Locate the cell with the specified text and output its (X, Y) center coordinate. 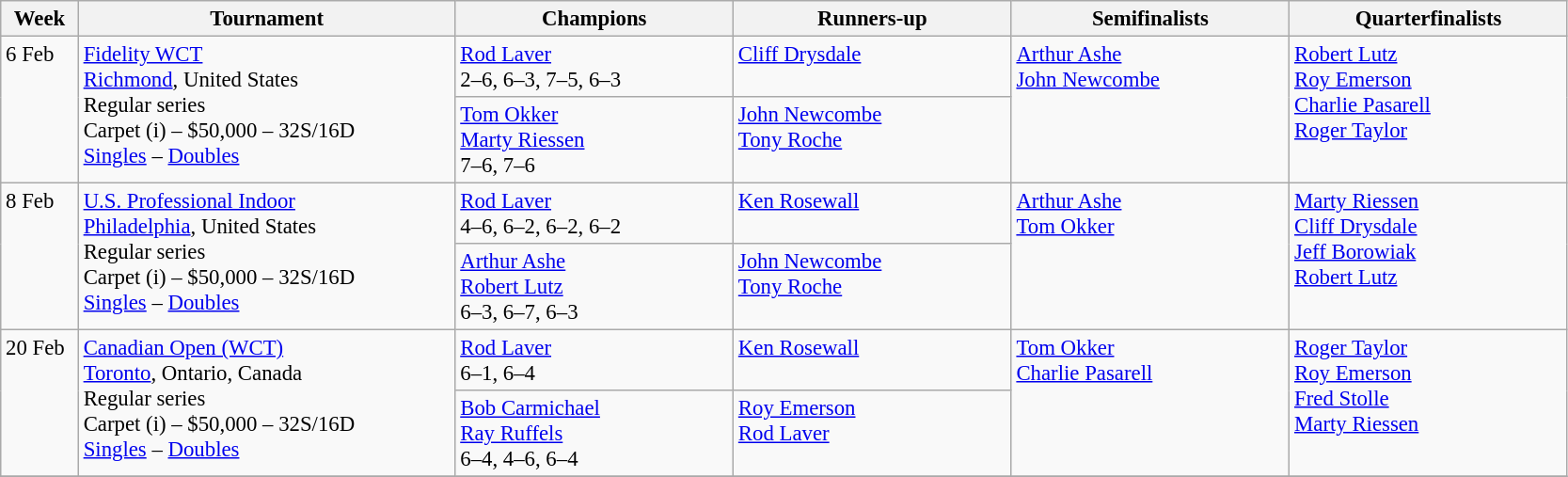
Semifinalists (1150, 19)
Arthur Ashe John Newcombe (1150, 110)
Canadian Open (WCT) Toronto, Ontario, CanadaRegular seriesCarpet (i) – $50,000 – 32S/16DSingles – Doubles (267, 404)
Runners-up (873, 19)
6 Feb (40, 110)
8 Feb (40, 257)
20 Feb (40, 404)
U.S. Professional Indoor Philadelphia, United StatesRegular seriesCarpet (i) – $50,000 – 32S/16DSingles – Doubles (267, 257)
Fidelity WCT Richmond, United StatesRegular seriesCarpet (i) – $50,000 – 32S/16DSingles – Doubles (267, 110)
Rod Laver4–6, 6–2, 6–2, 6–2 (594, 215)
Robert Lutz Roy Emerson Charlie Pasarell Roger Taylor (1429, 110)
Cliff Drysdale (873, 68)
Week (40, 19)
Champions (594, 19)
Rod Laver6–1, 6–4 (594, 361)
Rod Laver2–6, 6–3, 7–5, 6–3 (594, 68)
Tournament (267, 19)
Roger Taylor Roy Emerson Fred Stolle Marty Riessen (1429, 404)
Tom Okker Charlie Pasarell (1150, 404)
Quarterfinalists (1429, 19)
Tom Okker Marty Riessen7–6, 7–6 (594, 140)
Marty Riessen Cliff Drysdale Jeff Borowiak Robert Lutz (1429, 257)
Arthur Ashe Tom Okker (1150, 257)
Arthur Ashe Robert Lutz6–3, 6–7, 6–3 (594, 287)
